Extract the [x, y] coordinate from the center of the cell holding the provided text.  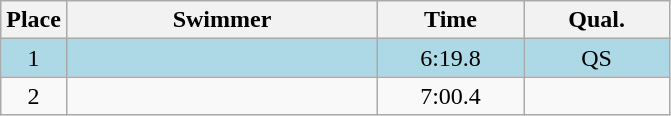
1 [34, 58]
Place [34, 20]
7:00.4 [451, 96]
2 [34, 96]
Time [451, 20]
6:19.8 [451, 58]
Swimmer [222, 20]
Qual. [597, 20]
QS [597, 58]
